For the text-containing cell, return its midpoint in [x, y] coordinate format. 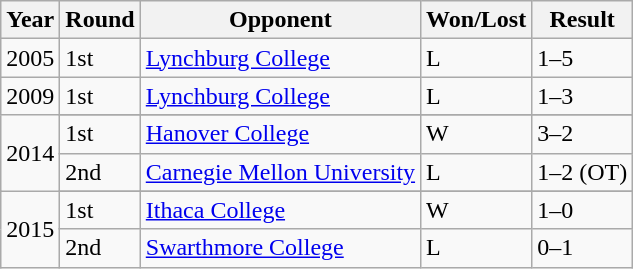
Won/Lost [476, 20]
Year [30, 20]
0–1 [582, 248]
Opponent [280, 20]
2005 [30, 58]
1–3 [582, 96]
Swarthmore College [280, 248]
1–5 [582, 58]
1–0 [582, 210]
2014 [30, 153]
1–2 (OT) [582, 172]
2009 [30, 96]
Result [582, 20]
2015 [30, 229]
Ithaca College [280, 210]
Hanover College [280, 134]
3–2 [582, 134]
Carnegie Mellon University [280, 172]
Round [100, 20]
